Identify which cell holds the provided text, then report its [X, Y] central coordinate. 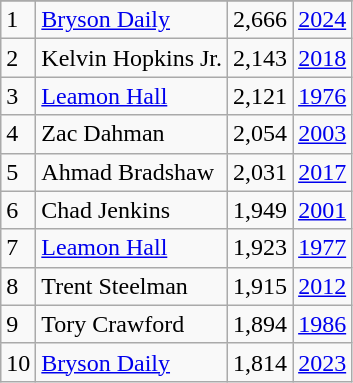
7 [18, 248]
2001 [322, 210]
2,054 [260, 134]
2023 [322, 362]
2024 [322, 20]
3 [18, 96]
2018 [322, 58]
2,121 [260, 96]
1,923 [260, 248]
Chad Jenkins [132, 210]
Trent Steelman [132, 286]
1,915 [260, 286]
2,143 [260, 58]
Zac Dahman [132, 134]
Kelvin Hopkins Jr. [132, 58]
2012 [322, 286]
1,949 [260, 210]
2017 [322, 172]
2,666 [260, 20]
10 [18, 362]
1977 [322, 248]
Tory Crawford [132, 324]
2 [18, 58]
2003 [322, 134]
6 [18, 210]
1976 [322, 96]
2,031 [260, 172]
4 [18, 134]
5 [18, 172]
1,894 [260, 324]
Ahmad Bradshaw [132, 172]
1 [18, 20]
1,814 [260, 362]
8 [18, 286]
1986 [322, 324]
9 [18, 324]
